From the cell containing the given text, extract its center point as (x, y) coordinate. 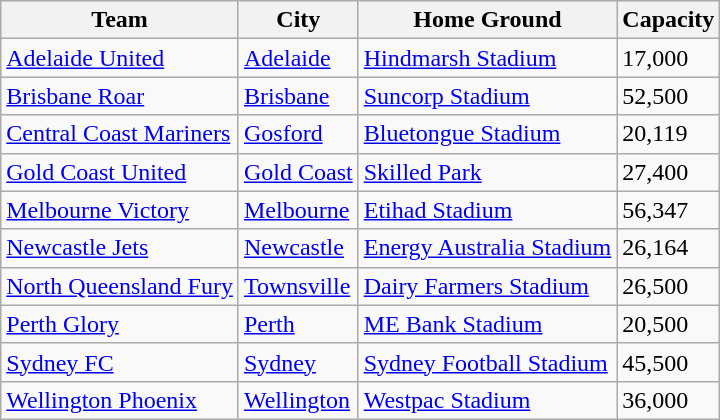
Sydney Football Stadium (488, 362)
52,500 (668, 96)
Gosford (298, 134)
26,500 (668, 286)
Gold Coast United (120, 172)
20,119 (668, 134)
Team (120, 20)
Westpac Stadium (488, 400)
Newcastle (298, 248)
Perth (298, 324)
Brisbane (298, 96)
Wellington (298, 400)
Gold Coast (298, 172)
Perth Glory (120, 324)
Wellington Phoenix (120, 400)
Newcastle Jets (120, 248)
Energy Australia Stadium (488, 248)
Adelaide (298, 58)
Dairy Farmers Stadium (488, 286)
45,500 (668, 362)
Adelaide United (120, 58)
27,400 (668, 172)
Sydney (298, 362)
Hindmarsh Stadium (488, 58)
20,500 (668, 324)
Skilled Park (488, 172)
Townsville (298, 286)
Etihad Stadium (488, 210)
17,000 (668, 58)
26,164 (668, 248)
56,347 (668, 210)
Central Coast Mariners (120, 134)
Bluetongue Stadium (488, 134)
Home Ground (488, 20)
Melbourne (298, 210)
City (298, 20)
Brisbane Roar (120, 96)
36,000 (668, 400)
ME Bank Stadium (488, 324)
North Queensland Fury (120, 286)
Suncorp Stadium (488, 96)
Melbourne Victory (120, 210)
Sydney FC (120, 362)
Capacity (668, 20)
